Find where the given text appears and provide that cell's center as (X, Y) coordinate. 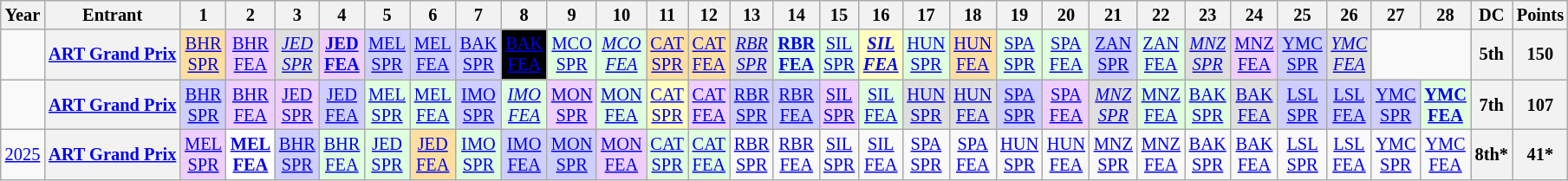
21 (1113, 15)
28 (1445, 15)
15 (839, 15)
2 (250, 15)
6 (433, 15)
18 (973, 15)
16 (881, 15)
5 (387, 15)
26 (1350, 15)
Entrant (113, 15)
27 (1396, 15)
MCOFEA (621, 55)
ZANFEA (1161, 55)
14 (796, 15)
41* (1540, 154)
22 (1161, 15)
17 (926, 15)
13 (751, 15)
12 (709, 15)
ZANSPR (1113, 55)
7 (478, 15)
9 (572, 15)
8 (524, 15)
23 (1208, 15)
11 (667, 15)
2025 (23, 154)
19 (1019, 15)
Points (1540, 15)
1 (203, 15)
10 (621, 15)
25 (1302, 15)
Year (23, 15)
24 (1253, 15)
3 (297, 15)
5th (1492, 55)
DC (1492, 15)
8th* (1492, 154)
7th (1492, 105)
MCOSPR (572, 55)
107 (1540, 105)
20 (1066, 15)
150 (1540, 55)
4 (342, 15)
